Output the [x, y] coordinate of the center of the cell containing the given text.  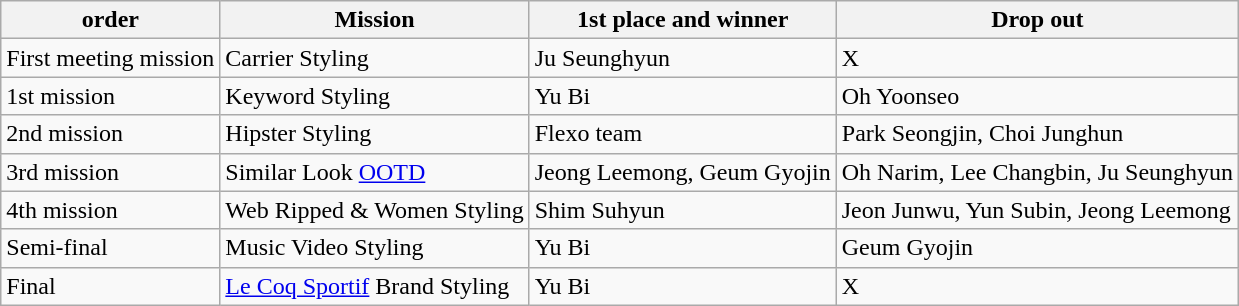
Semi-final [110, 248]
Carrier Styling [374, 58]
Park Seongjin, Choi Junghun [1037, 134]
Flexo team [682, 134]
Jeon Junwu, Yun Subin, Jeong Leemong [1037, 210]
Ju Seunghyun [682, 58]
order [110, 20]
Drop out [1037, 20]
Web Ripped & Women Styling [374, 210]
4th mission [110, 210]
Similar Look OOTD [374, 172]
1st mission [110, 96]
Jeong Leemong, Geum Gyojin [682, 172]
Shim Suhyun [682, 210]
Geum Gyojin [1037, 248]
2nd mission [110, 134]
Music Video Styling [374, 248]
Final [110, 286]
3rd mission [110, 172]
Keyword Styling [374, 96]
Le Coq Sportif Brand Styling [374, 286]
First meeting mission [110, 58]
Hipster Styling [374, 134]
Oh Narim, Lee Changbin, Ju Seunghyun [1037, 172]
1st place and winner [682, 20]
Mission [374, 20]
Oh Yoonseo [1037, 96]
